Find where the given text appears and provide that cell's center as [x, y] coordinate. 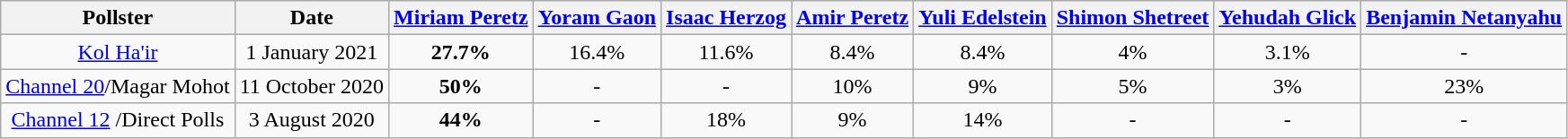
3% [1288, 86]
Yoram Gaon [597, 18]
Shimon Shetreet [1132, 18]
27.7% [462, 52]
4% [1132, 52]
44% [462, 120]
Miriam Peretz [462, 18]
16.4% [597, 52]
18% [726, 120]
3.1% [1288, 52]
Channel 12 /Direct Polls [118, 120]
23% [1465, 86]
11 October 2020 [311, 86]
Kol Ha'ir [118, 52]
Yuli Edelstein [983, 18]
Amir Peretz [853, 18]
Benjamin Netanyahu [1465, 18]
11.6% [726, 52]
14% [983, 120]
Yehudah Glick [1288, 18]
50% [462, 86]
Pollster [118, 18]
Date [311, 18]
Channel 20/Magar Mohot [118, 86]
3 August 2020 [311, 120]
Isaac Herzog [726, 18]
1 January 2021 [311, 52]
10% [853, 86]
5% [1132, 86]
